Search for the cell housing the specified text and yield its (x, y) center coordinate. 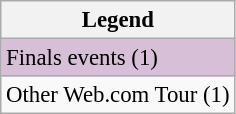
Legend (118, 20)
Finals events (1) (118, 58)
Other Web.com Tour (1) (118, 95)
